Detect which cell encompasses the target text, then output its (x, y) center coordinate. 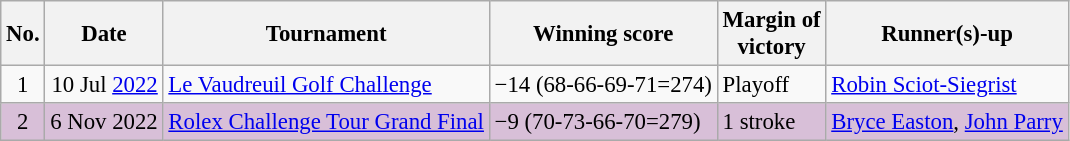
Robin Sciot-Siegrist (947, 85)
−9 (70-73-66-70=279) (603, 122)
Runner(s)-up (947, 34)
2 (23, 122)
6 Nov 2022 (104, 122)
Date (104, 34)
Margin ofvictory (772, 34)
1 stroke (772, 122)
No. (23, 34)
1 (23, 85)
10 Jul 2022 (104, 85)
−14 (68-66-69-71=274) (603, 85)
Le Vaudreuil Golf Challenge (326, 85)
Tournament (326, 34)
Winning score (603, 34)
Bryce Easton, John Parry (947, 122)
Playoff (772, 85)
Rolex Challenge Tour Grand Final (326, 122)
